Capture the cell that displays the provided text and extract its [X, Y] central coordinate. 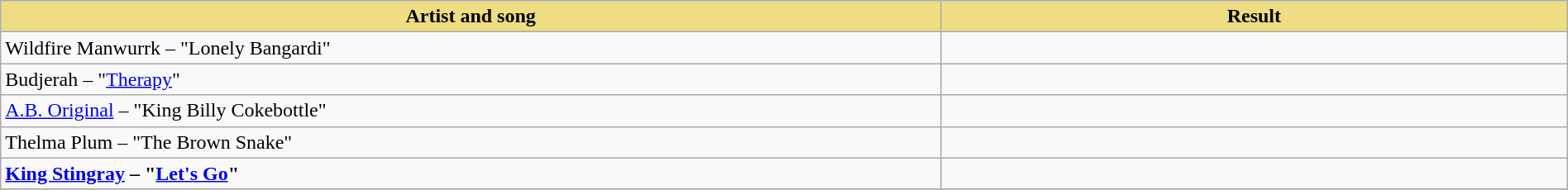
A.B. Original – "King Billy Cokebottle" [471, 111]
Result [1254, 17]
Thelma Plum – "The Brown Snake" [471, 142]
King Stingray – "Let's Go" [471, 173]
Artist and song [471, 17]
Wildfire Manwurrk – "Lonely Bangardi" [471, 48]
Budjerah – "Therapy" [471, 79]
